Capture the cell that displays the provided text and extract its (x, y) central coordinate. 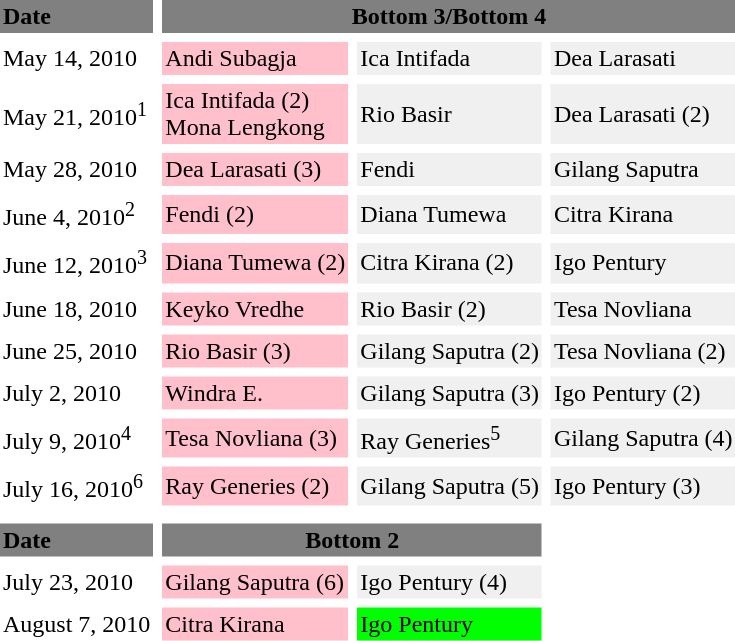
July 16, 20106 (76, 486)
Gilang Saputra (2) (450, 350)
July 2, 2010 (76, 392)
June 12, 20103 (76, 262)
Diana Tumewa (450, 214)
Gilang Saputra (3) (450, 392)
Rio Basir (3) (255, 350)
Igo Pentury (4) (450, 582)
May 28, 2010 (76, 170)
Fendi (450, 170)
August 7, 2010 (76, 624)
Dea Larasati (3) (255, 170)
Ica Intifada (450, 58)
July 9, 20104 (76, 438)
Gilang Saputra (5) (450, 486)
Bottom 2 (352, 540)
July 23, 2010 (76, 582)
June 4, 20102 (76, 214)
May 21, 20101 (76, 114)
Keyko Vredhe (255, 308)
Windra E. (255, 392)
Bottom 3/Bottom 4 (448, 16)
Ray Generies (2) (255, 486)
Gilang Saputra (6) (255, 582)
May 14, 2010 (76, 58)
Andi Subagja (255, 58)
Tesa Novliana (3) (255, 438)
Rio Basir (2) (450, 308)
Citra Kirana (255, 624)
Ica Intifada (2) Mona Lengkong (255, 114)
Fendi (2) (255, 214)
Citra Kirana (2) (450, 262)
Rio Basir (450, 114)
Diana Tumewa (2) (255, 262)
Igo Pentury (450, 624)
Ray Generies5 (450, 438)
June 25, 2010 (76, 350)
June 18, 2010 (76, 308)
